Find where the given text appears and provide that cell's center as [x, y] coordinate. 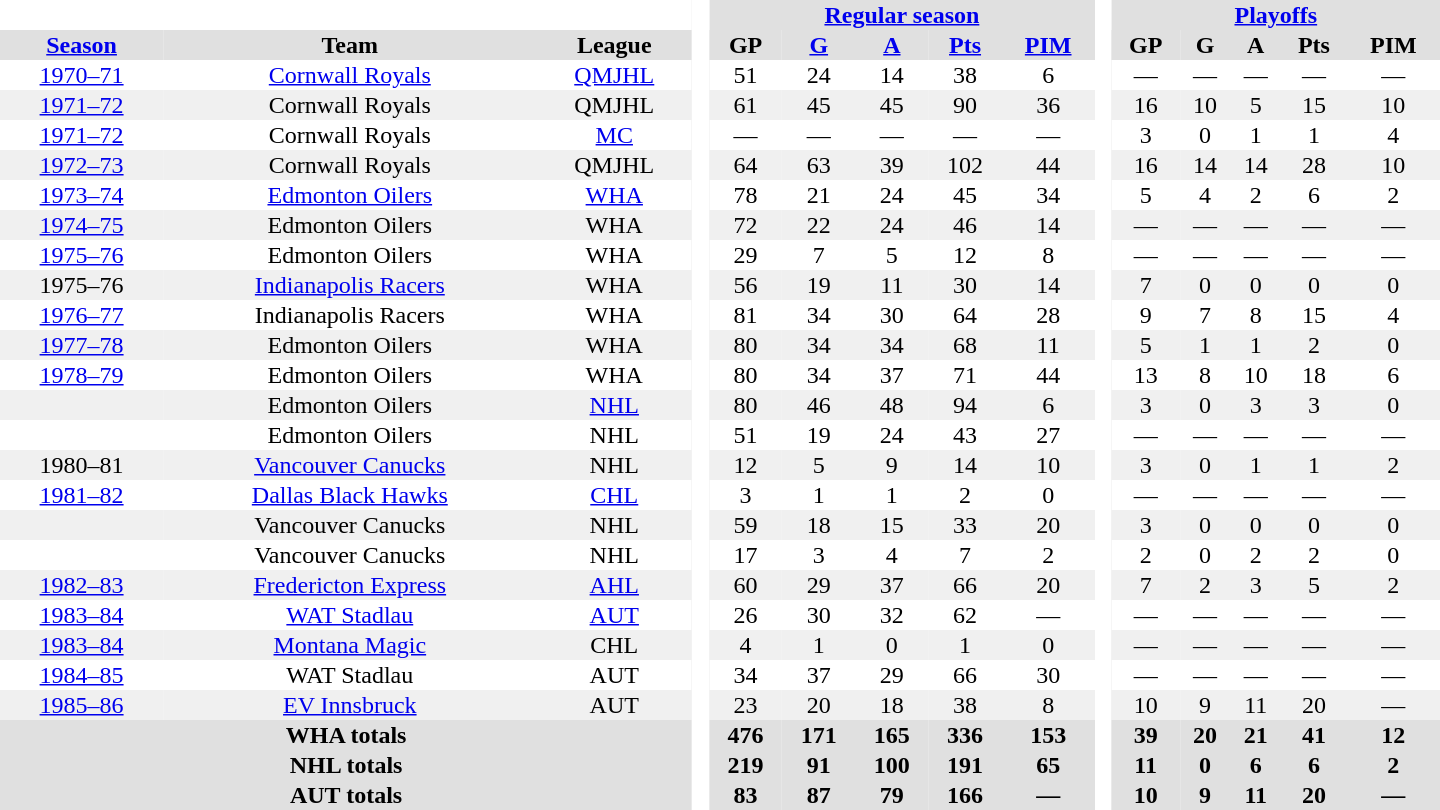
48 [892, 405]
26 [746, 615]
94 [964, 405]
17 [746, 555]
AUT totals [346, 795]
79 [892, 795]
171 [818, 735]
100 [892, 765]
61 [746, 105]
83 [746, 795]
1985–86 [82, 705]
WHA totals [346, 735]
102 [964, 165]
1977–78 [82, 345]
League [614, 45]
72 [746, 225]
1976–77 [82, 315]
60 [746, 585]
90 [964, 105]
81 [746, 315]
NHL totals [346, 765]
MC [614, 135]
165 [892, 735]
166 [964, 795]
43 [964, 435]
13 [1146, 375]
62 [964, 615]
41 [1314, 735]
1970–71 [82, 75]
1972–73 [82, 165]
219 [746, 765]
Regular season [902, 15]
27 [1048, 435]
1981–82 [82, 495]
56 [746, 285]
36 [1048, 105]
65 [1048, 765]
1978–79 [82, 375]
Playoffs [1276, 15]
78 [746, 195]
336 [964, 735]
153 [1048, 735]
191 [964, 765]
59 [746, 525]
Montana Magic [350, 645]
EV Innsbruck [350, 705]
87 [818, 795]
68 [964, 345]
33 [964, 525]
Team [350, 45]
1982–83 [82, 585]
63 [818, 165]
Season [82, 45]
AHL [614, 585]
91 [818, 765]
Fredericton Express [350, 585]
71 [964, 375]
32 [892, 615]
1980–81 [82, 465]
1984–85 [82, 675]
22 [818, 225]
23 [746, 705]
476 [746, 735]
1974–75 [82, 225]
1973–74 [82, 195]
Dallas Black Hawks [350, 495]
